Extract the (x, y) coordinate from the center of the cell holding the provided text.  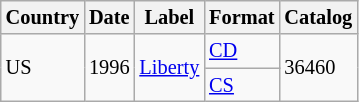
Format (242, 17)
Country (42, 17)
Liberty (169, 68)
36460 (319, 68)
CD (242, 51)
Label (169, 17)
CS (242, 85)
1996 (109, 68)
Date (109, 17)
Catalog (319, 17)
US (42, 68)
